Locate the cell with the specified text and output its [x, y] center coordinate. 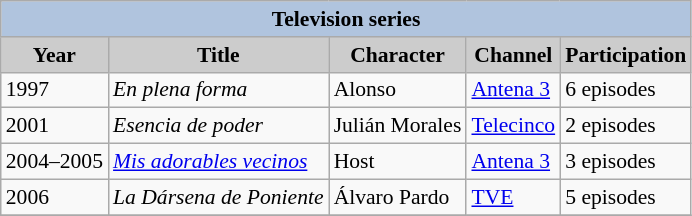
Telecinco [513, 126]
TVE [513, 197]
Participation [626, 55]
Álvaro Pardo [398, 197]
5 episodes [626, 197]
6 episodes [626, 90]
Esencia de poder [218, 126]
3 episodes [626, 162]
En plena forma [218, 90]
2006 [54, 197]
Character [398, 55]
Television series [346, 19]
Alonso [398, 90]
Mis adorables vecinos [218, 162]
Year [54, 55]
2004–2005 [54, 162]
Host [398, 162]
Title [218, 55]
1997 [54, 90]
Channel [513, 55]
La Dársena de Poniente [218, 197]
2 episodes [626, 126]
Julián Morales [398, 126]
2001 [54, 126]
